Search for the cell housing the specified text and yield its [x, y] center coordinate. 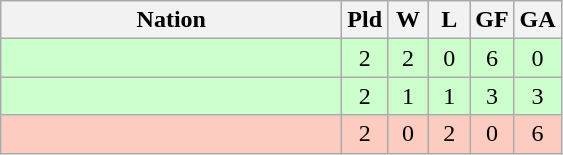
W [408, 20]
L [450, 20]
Nation [172, 20]
Pld [365, 20]
GF [492, 20]
GA [538, 20]
